Return (X, Y) of the center of cell containing provided text 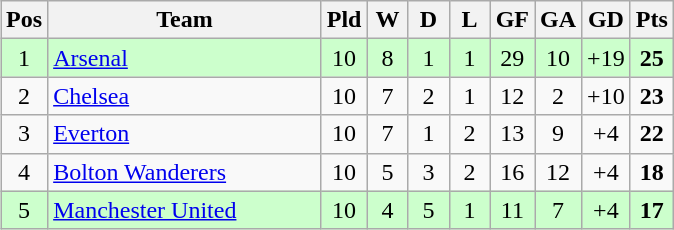
13 (512, 134)
18 (652, 172)
Everton (185, 134)
16 (512, 172)
22 (652, 134)
23 (652, 96)
29 (512, 58)
Bolton Wanderers (185, 172)
11 (512, 210)
L (470, 20)
Chelsea (185, 96)
GD (606, 20)
+10 (606, 96)
Pts (652, 20)
9 (558, 134)
GF (512, 20)
Team (185, 20)
GA (558, 20)
Pld (344, 20)
Arsenal (185, 58)
W (388, 20)
17 (652, 210)
D (428, 20)
+19 (606, 58)
Pos (24, 20)
Manchester United (185, 210)
25 (652, 58)
8 (388, 58)
